Scan for the cell matching the given text and deliver its [x, y] coordinate at center. 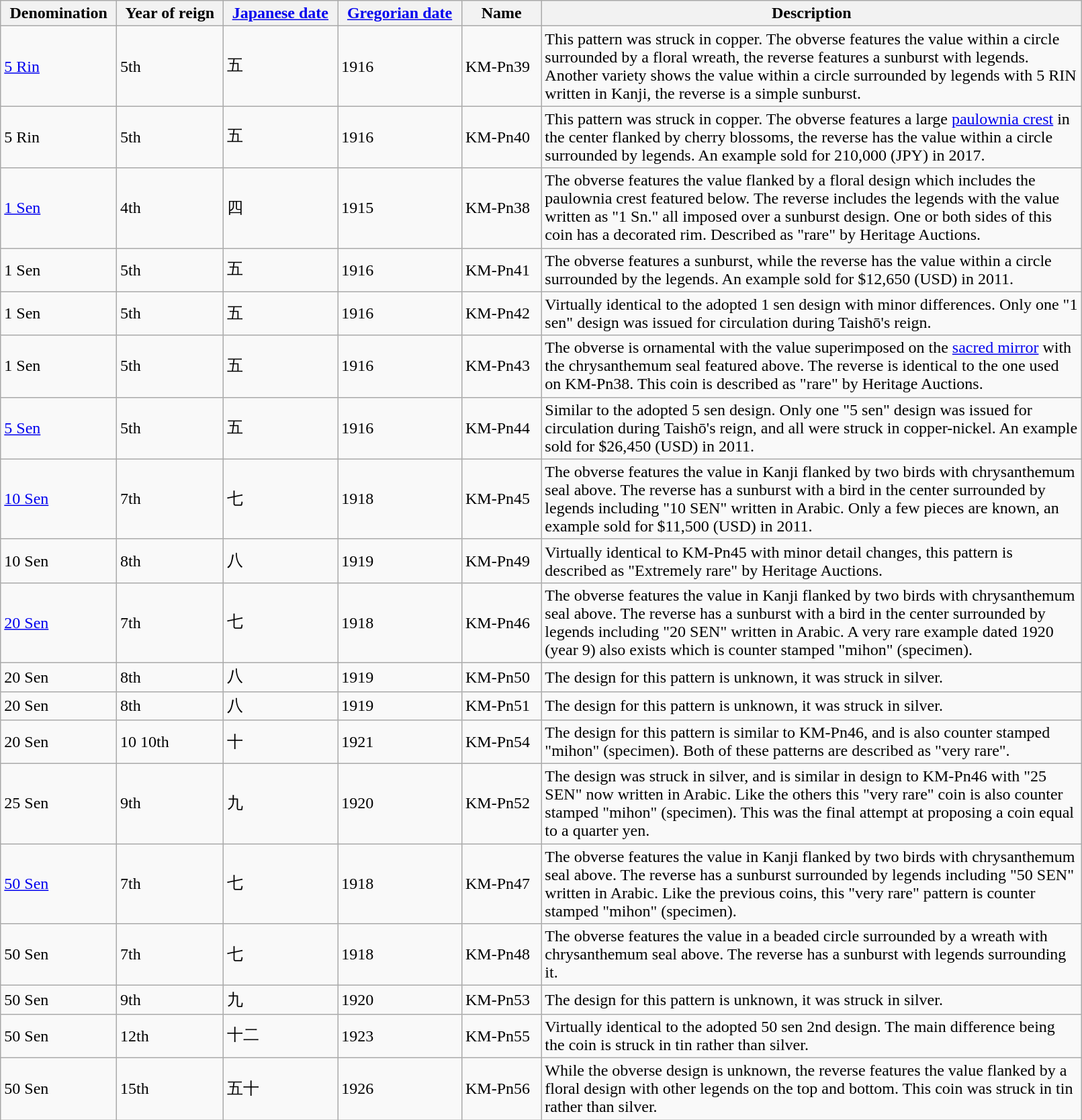
10 10th [171, 742]
KM-Pn45 [501, 499]
KM-Pn41 [501, 270]
KM-Pn44 [501, 428]
KM-Pn51 [501, 705]
1923 [400, 1036]
Virtually identical to KM-Pn45 with minor detail changes, this pattern is described as "Extremely rare" by Heritage Auctions. [811, 560]
KM-Pn55 [501, 1036]
KM-Pn54 [501, 742]
KM-Pn48 [501, 955]
KM-Pn46 [501, 622]
Japanese date [281, 13]
1915 [400, 208]
KM-Pn49 [501, 560]
Denomination [59, 13]
Name [501, 13]
Description [811, 13]
KM-Pn52 [501, 804]
1926 [400, 1088]
KM-Pn39 [501, 66]
KM-Pn43 [501, 366]
5 Sen [59, 428]
KM-Pn53 [501, 1000]
1921 [400, 742]
五十 [281, 1088]
KM-Pn38 [501, 208]
KM-Pn40 [501, 137]
十 [281, 742]
KM-Pn42 [501, 313]
Virtually identical to the adopted 1 sen design with minor differences. Only one "1 sen" design was issued for circulation during Taishō's reign. [811, 313]
KM-Pn56 [501, 1088]
KM-Pn50 [501, 677]
十二 [281, 1036]
4th [171, 208]
Gregorian date [400, 13]
25 Sen [59, 804]
12th [171, 1036]
四 [281, 208]
15th [171, 1088]
Virtually identical to the adopted 50 sen 2nd design. The main difference being the coin is struck in tin rather than silver. [811, 1036]
Year of reign [171, 13]
KM-Pn47 [501, 884]
